Return the (X, Y) coordinate for the center point of the cell that contains the specified text.  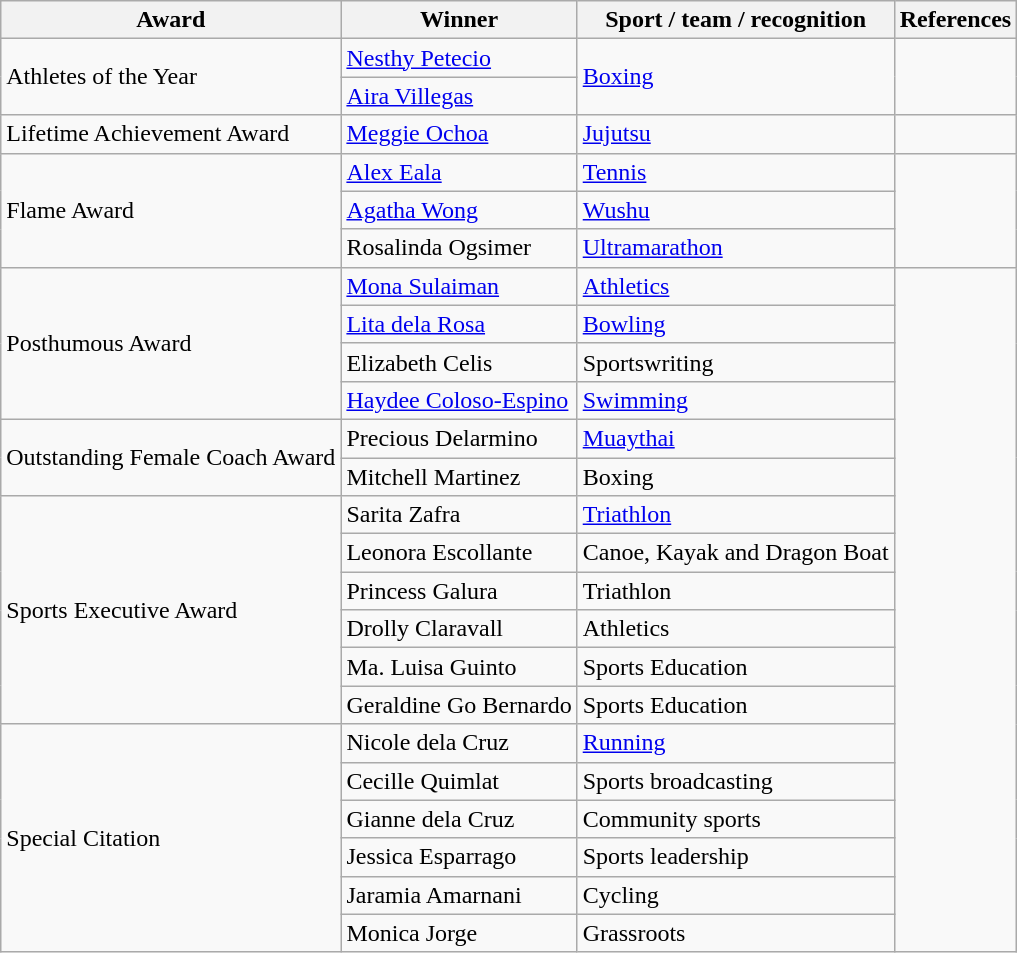
Outstanding Female Coach Award (171, 457)
Drolly Claravall (459, 629)
Grassroots (736, 933)
Wushu (736, 210)
Cecille Quimlat (459, 781)
Bowling (736, 324)
Jujutsu (736, 134)
Lita dela Rosa (459, 324)
Ma. Luisa Guinto (459, 667)
Gianne dela Cruz (459, 819)
Mitchell Martinez (459, 477)
Cycling (736, 895)
Sports broadcasting (736, 781)
Alex Eala (459, 172)
Sport / team / recognition (736, 20)
Sportswriting (736, 362)
Jessica Esparrago (459, 857)
Special Citation (171, 838)
Haydee Coloso-Espino (459, 400)
Tennis (736, 172)
Canoe, Kayak and Dragon Boat (736, 553)
Meggie Ochoa (459, 134)
Flame Award (171, 210)
Sports leadership (736, 857)
Muaythai (736, 438)
Winner (459, 20)
Monica Jorge (459, 933)
Precious Delarmino (459, 438)
Award (171, 20)
Ultramarathon (736, 248)
Jaramia Amarnani (459, 895)
Community sports (736, 819)
Elizabeth Celis (459, 362)
Mona Sulaiman (459, 286)
Aira Villegas (459, 96)
Sarita Zafra (459, 515)
References (956, 20)
Rosalinda Ogsimer (459, 248)
Swimming (736, 400)
Athletes of the Year (171, 77)
Posthumous Award (171, 343)
Running (736, 743)
Sports Executive Award (171, 610)
Leonora Escollante (459, 553)
Nicole dela Cruz (459, 743)
Princess Galura (459, 591)
Geraldine Go Bernardo (459, 705)
Lifetime Achievement Award (171, 134)
Agatha Wong (459, 210)
Nesthy Petecio (459, 58)
